Return the [X, Y] coordinate for the center point of the cell that contains the specified text.  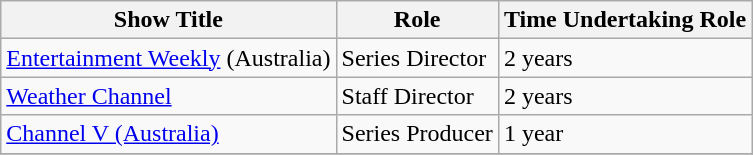
Weather Channel [168, 96]
Series Producer [417, 134]
Staff Director [417, 96]
Role [417, 20]
Entertainment Weekly (Australia) [168, 58]
Channel V (Australia) [168, 134]
Show Title [168, 20]
Time Undertaking Role [624, 20]
1 year [624, 134]
Series Director [417, 58]
